Extract the (X, Y) coordinate from the center of the cell holding the provided text.  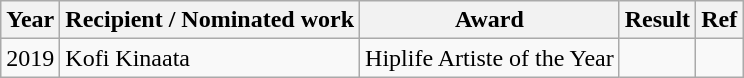
2019 (30, 58)
Result (657, 20)
Kofi Kinaata (210, 58)
Year (30, 20)
Ref (720, 20)
Award (490, 20)
Recipient / Nominated work (210, 20)
Hiplife Artiste of the Year (490, 58)
